Find where the given text appears and provide that cell's center as [X, Y] coordinate. 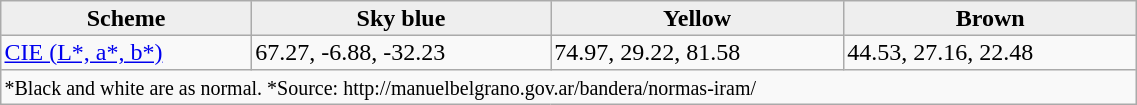
Sky blue [400, 18]
74.97, 29.22, 81.58 [698, 52]
CIE (L*, a*, b*) [126, 52]
Yellow [698, 18]
44.53, 27.16, 22.48 [990, 52]
67.27, -6.88, -32.23 [400, 52]
Brown [990, 18]
*Black and white are as normal. *Source: http://manuelbelgrano.gov.ar/bandera/normas-iram/ [569, 87]
Scheme [126, 18]
